For the text-containing cell, return its midpoint in (x, y) coordinate format. 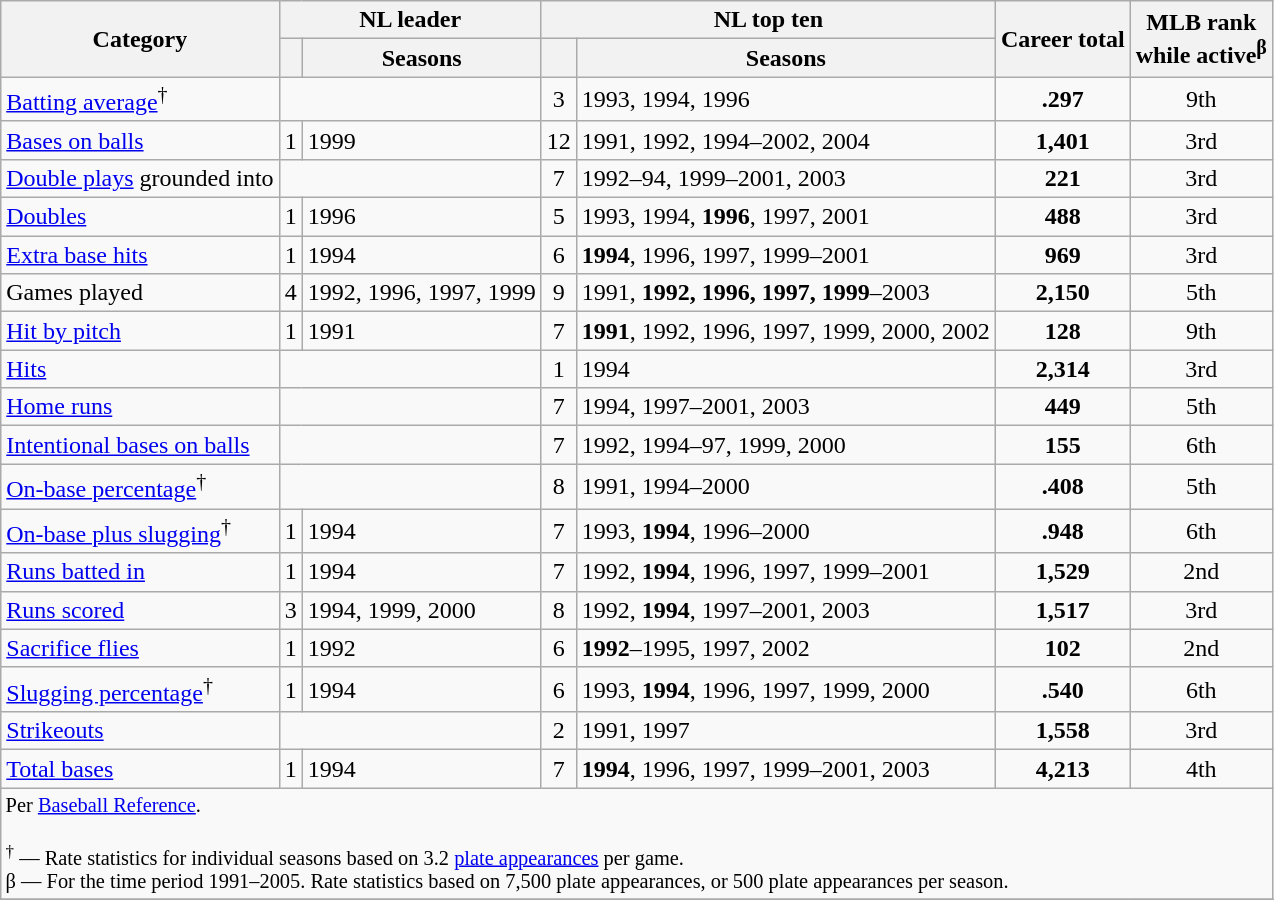
1992, 1994, 1997–2001, 2003 (786, 610)
1993, 1994, 1996, 1997, 2001 (786, 217)
Home runs (140, 407)
155 (1062, 445)
Extra base hits (140, 255)
1991, 1992, 1996, 1997, 1999, 2000, 2002 (786, 331)
On-base percentage† (140, 486)
1996 (422, 217)
MLB rank while activeβ (1201, 39)
1994, 1999, 2000 (422, 610)
1,517 (1062, 610)
NL leader (410, 20)
1992, 1994, 1996, 1997, 1999–2001 (786, 572)
Games played (140, 293)
Bases on balls (140, 140)
102 (1062, 648)
449 (1062, 407)
969 (1062, 255)
488 (1062, 217)
1,558 (1062, 731)
Sacrifice flies (140, 648)
1992–94, 1999–2001, 2003 (786, 178)
2,314 (1062, 369)
Hit by pitch (140, 331)
Intentional bases on balls (140, 445)
.408 (1062, 486)
1991, 1994–2000 (786, 486)
Runs scored (140, 610)
.948 (1062, 532)
1993, 1994, 1996 (786, 100)
.540 (1062, 690)
.297 (1062, 100)
Runs batted in (140, 572)
Hits (140, 369)
1992–1995, 1997, 2002 (786, 648)
NL top ten (768, 20)
Strikeouts (140, 731)
Category (140, 39)
9 (558, 293)
Batting average† (140, 100)
1994, 1996, 1997, 1999–2001, 2003 (786, 769)
4th (1201, 769)
Double plays grounded into (140, 178)
1994, 1996, 1997, 1999–2001 (786, 255)
1991, 1997 (786, 731)
221 (1062, 178)
1994, 1997–2001, 2003 (786, 407)
1,529 (1062, 572)
5 (558, 217)
4,213 (1062, 769)
1999 (422, 140)
Doubles (140, 217)
1993, 1994, 1996, 1997, 1999, 2000 (786, 690)
1991 (422, 331)
Total bases (140, 769)
128 (1062, 331)
Slugging percentage† (140, 690)
1992, 1994–97, 1999, 2000 (786, 445)
1993, 1994, 1996–2000 (786, 532)
On-base plus slugging† (140, 532)
1991, 1992, 1994–2002, 2004 (786, 140)
2,150 (1062, 293)
1992, 1996, 1997, 1999 (422, 293)
4 (290, 293)
1991, 1992, 1996, 1997, 1999–2003 (786, 293)
12 (558, 140)
1992 (422, 648)
1,401 (1062, 140)
2 (558, 731)
Career total (1062, 39)
